Return [X, Y] of the center of cell containing provided text 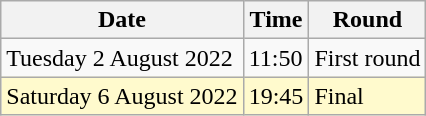
Tuesday 2 August 2022 [122, 58]
Round [368, 20]
Final [368, 96]
Time [276, 20]
11:50 [276, 58]
Date [122, 20]
19:45 [276, 96]
Saturday 6 August 2022 [122, 96]
First round [368, 58]
